Return (x, y) of the center of cell containing provided text 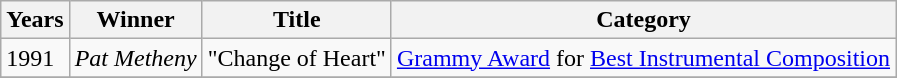
Title (296, 20)
Grammy Award for Best Instrumental Composition (643, 58)
Winner (136, 20)
"Change of Heart" (296, 58)
1991 (35, 58)
Years (35, 20)
Pat Metheny (136, 58)
Category (643, 20)
